Return [x, y] of the center of cell containing provided text 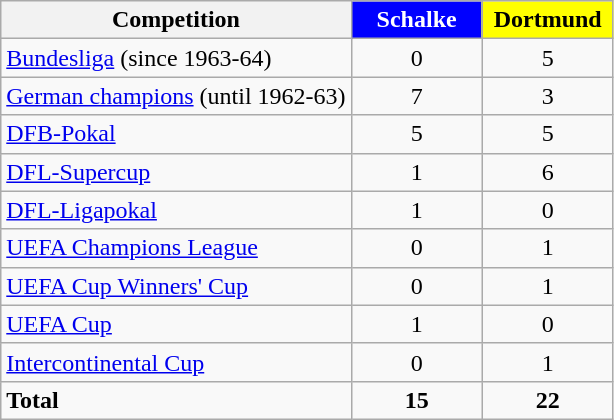
Schalke [416, 20]
DFL-Ligapokal [176, 210]
Dortmund [548, 20]
Bundesliga (since 1963-64) [176, 58]
UEFA Cup Winners' Cup [176, 286]
German champions (until 1962-63) [176, 96]
7 [416, 96]
DFB-Pokal [176, 134]
Competition [176, 20]
3 [548, 96]
22 [548, 400]
DFL-Supercup [176, 172]
UEFA Champions League [176, 248]
15 [416, 400]
Total [176, 400]
6 [548, 172]
UEFA Cup [176, 324]
Intercontinental Cup [176, 362]
